Search for the cell housing the specified text and yield its [X, Y] center coordinate. 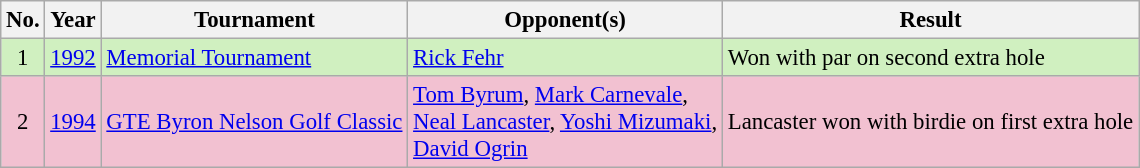
2 [23, 122]
1994 [73, 122]
GTE Byron Nelson Golf Classic [254, 122]
Opponent(s) [566, 20]
Lancaster won with birdie on first extra hole [930, 122]
Tom Byrum, Mark Carnevale, Neal Lancaster, Yoshi Mizumaki, David Ogrin [566, 122]
Memorial Tournament [254, 58]
No. [23, 20]
Result [930, 20]
Rick Fehr [566, 58]
Tournament [254, 20]
Year [73, 20]
1 [23, 58]
1992 [73, 58]
Won with par on second extra hole [930, 58]
